Scan for the cell matching the given text and deliver its [x, y] coordinate at center. 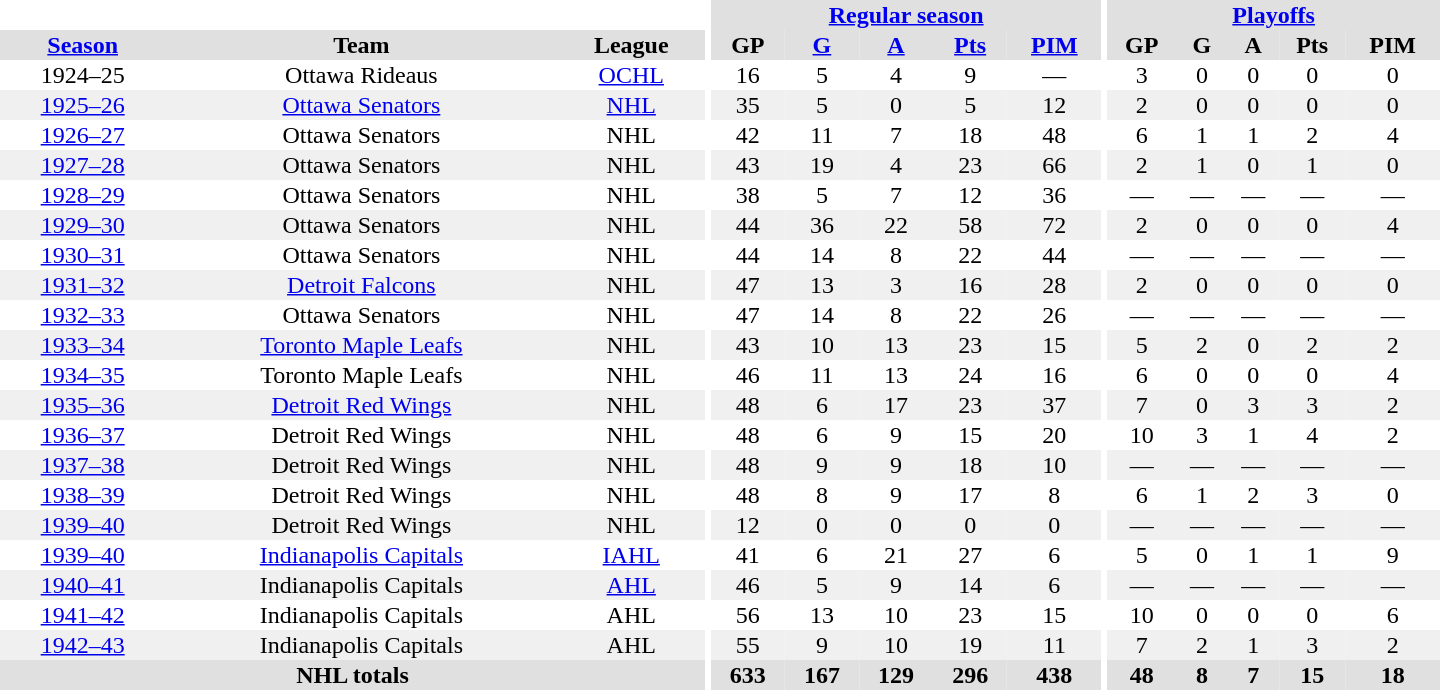
167 [822, 675]
1929–30 [82, 225]
1928–29 [82, 195]
Season [82, 45]
1931–32 [82, 285]
1930–31 [82, 255]
129 [896, 675]
26 [1054, 315]
Playoffs [1274, 15]
1942–43 [82, 645]
42 [748, 135]
35 [748, 105]
20 [1054, 435]
296 [970, 675]
27 [970, 555]
58 [970, 225]
56 [748, 615]
1934–35 [82, 375]
NHL totals [352, 675]
28 [1054, 285]
1936–37 [82, 435]
Detroit Falcons [361, 285]
633 [748, 675]
66 [1054, 165]
1925–26 [82, 105]
OCHL [631, 75]
Team [361, 45]
1927–28 [82, 165]
1932–33 [82, 315]
1935–36 [82, 405]
438 [1054, 675]
1937–38 [82, 465]
1924–25 [82, 75]
Regular season [906, 15]
38 [748, 195]
1926–27 [82, 135]
Ottawa Rideaus [361, 75]
1938–39 [82, 495]
IAHL [631, 555]
1940–41 [82, 585]
24 [970, 375]
72 [1054, 225]
League [631, 45]
21 [896, 555]
41 [748, 555]
55 [748, 645]
1941–42 [82, 615]
1933–34 [82, 345]
37 [1054, 405]
